Return the (X, Y) coordinate for the center point of the cell that contains the specified text.  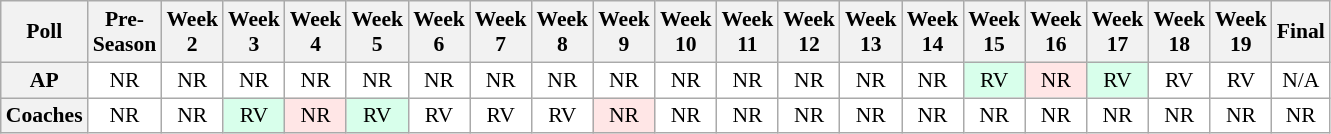
Week4 (316, 32)
Week16 (1056, 32)
Coaches (44, 116)
Week2 (192, 32)
Week17 (1118, 32)
Week13 (871, 32)
Week18 (1179, 32)
Pre-Season (125, 32)
Week12 (809, 32)
Week15 (994, 32)
Week9 (624, 32)
Week5 (377, 32)
N/A (1301, 80)
Poll (44, 32)
Final (1301, 32)
Week11 (748, 32)
Week3 (254, 32)
Week7 (501, 32)
Week14 (933, 32)
Week19 (1241, 32)
Week6 (439, 32)
Week10 (686, 32)
AP (44, 80)
Week8 (562, 32)
